Find where the given text appears and provide that cell's center as [X, Y] coordinate. 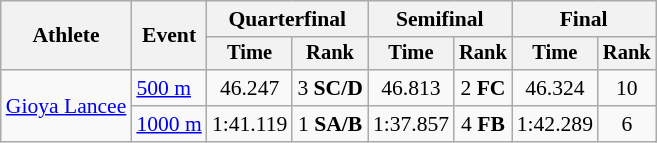
1 SA/B [330, 124]
500 m [168, 88]
Gioya Lancee [66, 106]
46.324 [555, 88]
1:41.119 [250, 124]
Athlete [66, 36]
6 [627, 124]
1:42.289 [555, 124]
10 [627, 88]
2 FC [483, 88]
Quarterfinal [288, 19]
1000 m [168, 124]
Final [584, 19]
1:37.857 [411, 124]
Semifinal [440, 19]
46.247 [250, 88]
46.813 [411, 88]
4 FB [483, 124]
Event [168, 36]
3 SC/D [330, 88]
